Scan for the cell matching the given text and deliver its (X, Y) coordinate at center. 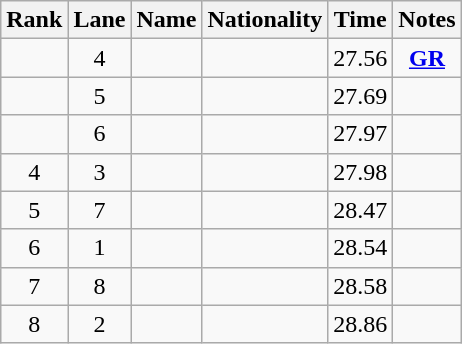
27.97 (360, 134)
28.54 (360, 248)
Rank (34, 20)
Time (360, 20)
28.86 (360, 324)
Lane (100, 20)
27.69 (360, 96)
3 (100, 172)
Name (166, 20)
2 (100, 324)
Nationality (265, 20)
28.47 (360, 210)
27.98 (360, 172)
Notes (427, 20)
GR (427, 58)
1 (100, 248)
27.56 (360, 58)
28.58 (360, 286)
